Pinpoint the cell where the given text exists, returning its (x, y) midpoint coordinate. 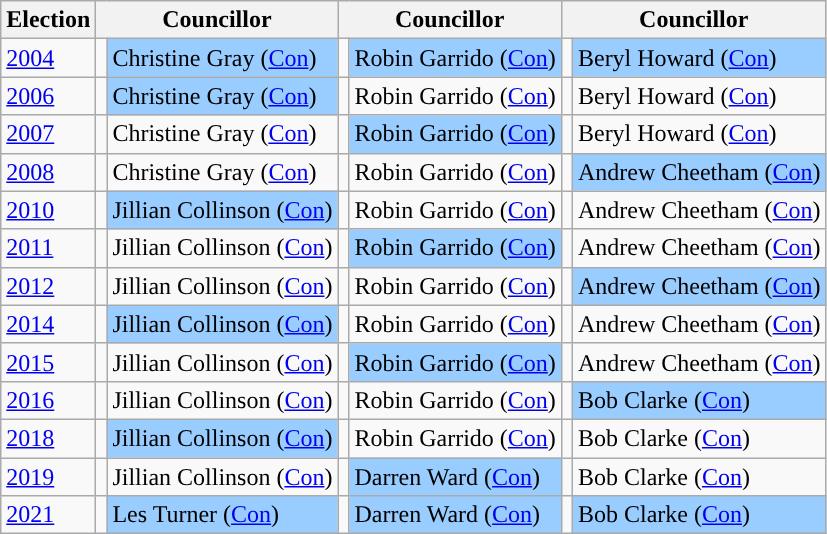
2021 (48, 515)
2004 (48, 58)
2007 (48, 134)
2014 (48, 324)
2006 (48, 96)
2010 (48, 210)
2016 (48, 400)
2011 (48, 248)
Election (48, 20)
Les Turner (Con) (222, 515)
2018 (48, 438)
2015 (48, 362)
2019 (48, 477)
2012 (48, 286)
2008 (48, 172)
